Search for the cell housing the specified text and yield its (x, y) center coordinate. 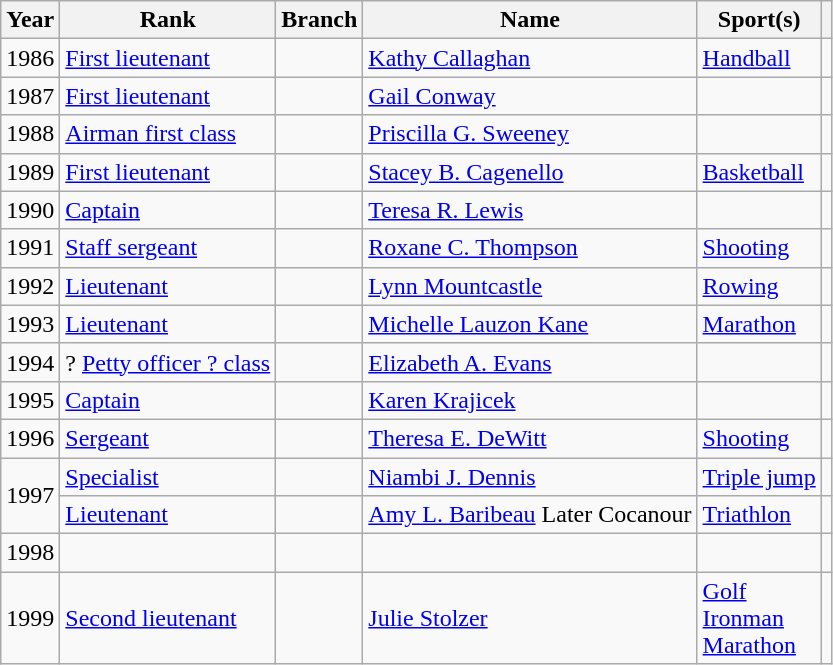
1994 (30, 362)
1996 (30, 438)
Second lieutenant (168, 618)
Triathlon (759, 515)
Theresa E. DeWitt (530, 438)
Sergeant (168, 438)
Sport(s) (759, 20)
Elizabeth A. Evans (530, 362)
Marathon (759, 324)
Michelle Lauzon Kane (530, 324)
Triple jump (759, 477)
Branch (320, 20)
Lynn Mountcastle (530, 286)
Golf Ironman Marathon (759, 618)
Teresa R. Lewis (530, 210)
Karen Krajicek (530, 400)
Airman first class (168, 134)
Rowing (759, 286)
Gail Conway (530, 96)
Roxane C. Thompson (530, 248)
Amy L. Baribeau Later Cocanour (530, 515)
1995 (30, 400)
1987 (30, 96)
1992 (30, 286)
Julie Stolzer (530, 618)
1986 (30, 58)
1997 (30, 496)
? Petty officer ? class (168, 362)
Staff sergeant (168, 248)
Name (530, 20)
Stacey B. Cagenello (530, 172)
1993 (30, 324)
1989 (30, 172)
1988 (30, 134)
Basketball (759, 172)
1990 (30, 210)
Priscilla G. Sweeney (530, 134)
Niambi J. Dennis (530, 477)
1991 (30, 248)
1999 (30, 618)
Kathy Callaghan (530, 58)
Rank (168, 20)
Handball (759, 58)
Year (30, 20)
Specialist (168, 477)
1998 (30, 553)
